Return the (X, Y) coordinate for the center point of the cell that contains the specified text.  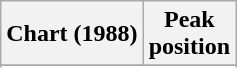
Peakposition (189, 34)
Chart (1988) (72, 34)
